Pinpoint the cell where the given text exists, returning its [x, y] midpoint coordinate. 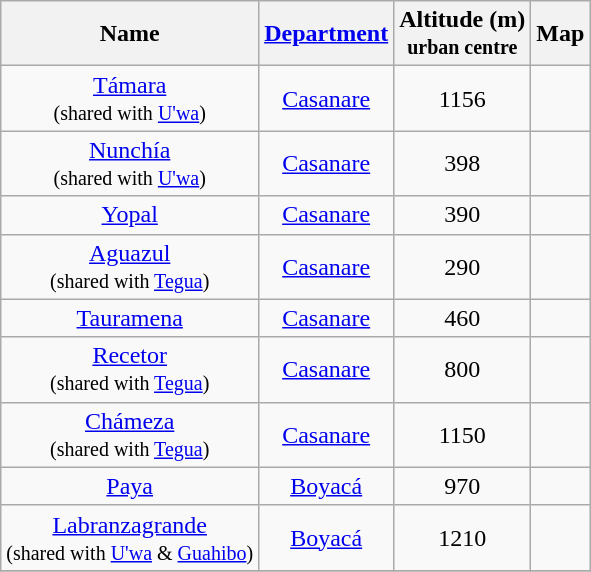
800 [462, 370]
Nunchía(shared with U'wa) [130, 164]
Map [560, 34]
290 [462, 266]
Yopal [130, 215]
Paya [130, 486]
Department [326, 34]
Aguazul(shared with Tegua) [130, 266]
398 [462, 164]
Chámeza(shared with Tegua) [130, 434]
Recetor(shared with Tegua) [130, 370]
1210 [462, 538]
Name [130, 34]
390 [462, 215]
970 [462, 486]
Altitude (m)urban centre [462, 34]
Labranzagrande(shared with U'wa & Guahibo) [130, 538]
Tauramena [130, 318]
1150 [462, 434]
Támara(shared with U'wa) [130, 98]
1156 [462, 98]
460 [462, 318]
